Pinpoint the cell where the given text exists, returning its (X, Y) midpoint coordinate. 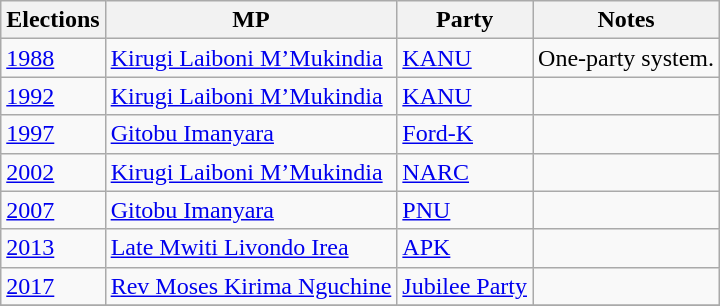
1997 (53, 134)
Rev Moses Kirima Nguchine (251, 286)
Jubilee Party (465, 286)
1988 (53, 58)
Late Mwiti Livondo Irea (251, 248)
2002 (53, 172)
Elections (53, 20)
Party (465, 20)
NARC (465, 172)
2013 (53, 248)
Notes (626, 20)
2007 (53, 210)
One-party system. (626, 58)
MP (251, 20)
APK (465, 248)
PNU (465, 210)
2017 (53, 286)
Ford-K (465, 134)
1992 (53, 96)
